Search for the cell housing the specified text and yield its [X, Y] center coordinate. 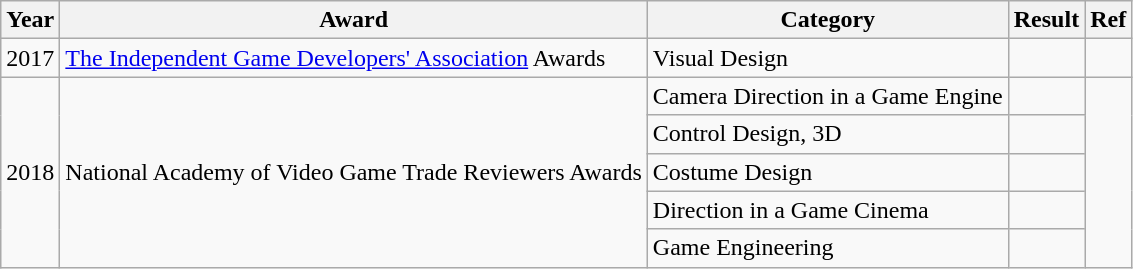
Camera Direction in a Game Engine [828, 96]
Game Engineering [828, 248]
Visual Design [828, 58]
The Independent Game Developers' Association Awards [354, 58]
National Academy of Video Game Trade Reviewers Awards [354, 172]
Category [828, 20]
Costume Design [828, 172]
2018 [30, 172]
2017 [30, 58]
Ref [1108, 20]
Control Design, 3D [828, 134]
Award [354, 20]
Direction in a Game Cinema [828, 210]
Year [30, 20]
Result [1046, 20]
